Provide the [X, Y] coordinate of the cell's center where the given text is located.  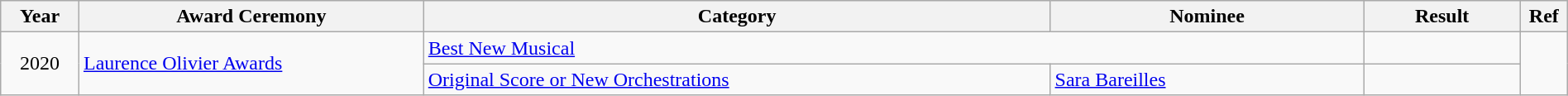
Ref [1543, 17]
Best New Musical [893, 48]
2020 [40, 64]
Award Ceremony [251, 17]
Nominee [1207, 17]
Year [40, 17]
Result [1442, 17]
Original Score or New Orchestrations [737, 79]
Sara Bareilles [1207, 79]
Laurence Olivier Awards [251, 64]
Category [737, 17]
